Find where the given text appears and provide that cell's center as [x, y] coordinate. 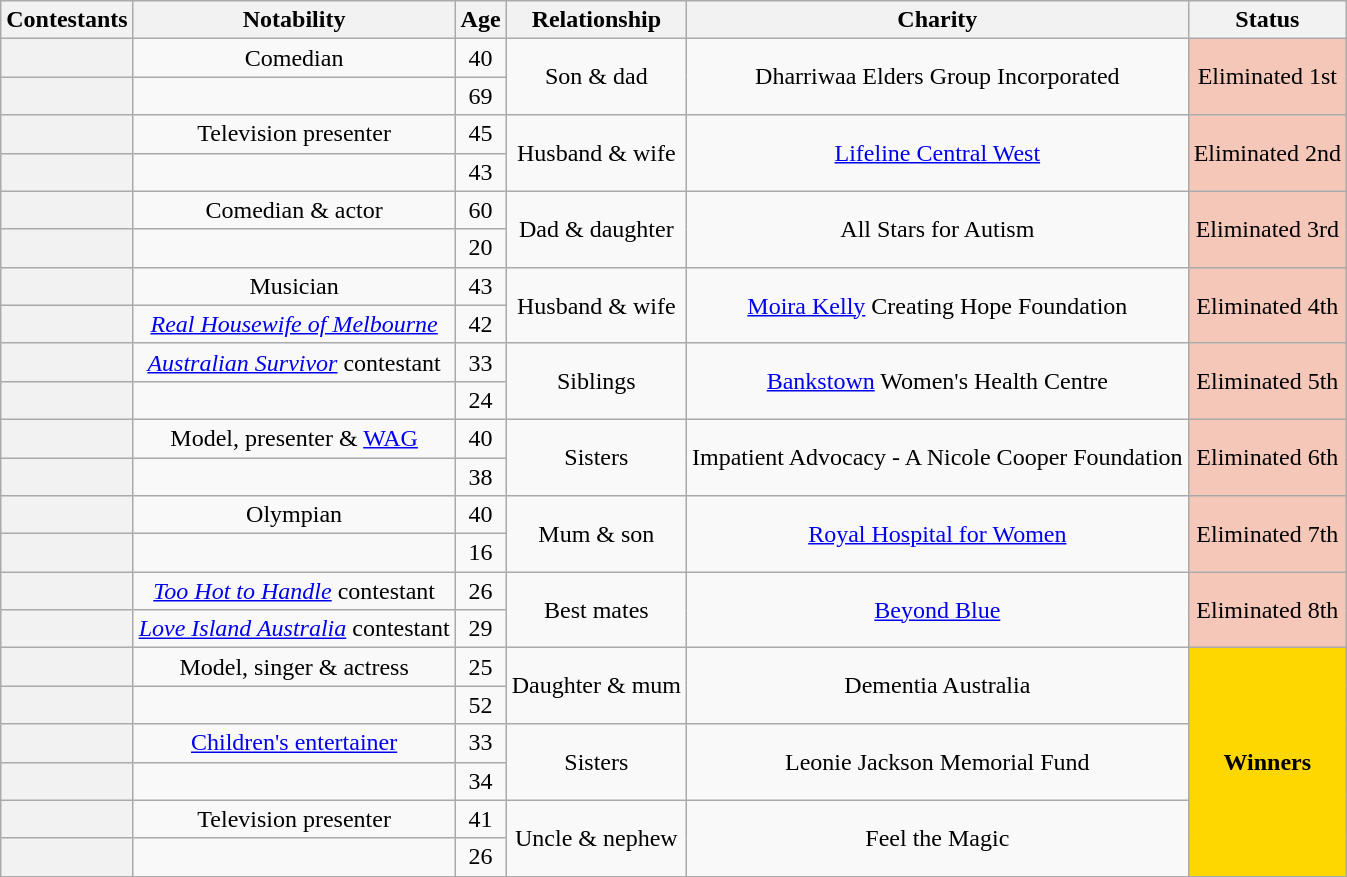
69 [480, 96]
Eliminated 8th [1267, 610]
Dad & daughter [596, 229]
29 [480, 629]
34 [480, 781]
Eliminated 2nd [1267, 153]
Notability [294, 20]
Bankstown Women's Health Centre [938, 381]
Lifeline Central West [938, 153]
Eliminated 5th [1267, 381]
Contestants [67, 20]
Model, singer & actress [294, 667]
25 [480, 667]
16 [480, 553]
Australian Survivor contestant [294, 362]
Olympian [294, 515]
Uncle & nephew [596, 838]
Eliminated 7th [1267, 534]
All Stars for Autism [938, 229]
Love Island Australia contestant [294, 629]
Impatient Advocacy - A Nicole Cooper Foundation [938, 457]
Model, presenter & WAG [294, 438]
Comedian [294, 58]
Beyond Blue [938, 610]
Leonie Jackson Memorial Fund [938, 762]
Feel the Magic [938, 838]
Dharriwaa Elders Group Incorporated [938, 77]
52 [480, 705]
Winners [1267, 762]
Son & dad [596, 77]
Daughter & mum [596, 686]
Comedian & actor [294, 210]
Children's entertainer [294, 743]
Best mates [596, 610]
Real Housewife of Melbourne [294, 324]
Eliminated 6th [1267, 457]
Royal Hospital for Women [938, 534]
Eliminated 1st [1267, 77]
Musician [294, 286]
Siblings [596, 381]
Too Hot to Handle contestant [294, 591]
24 [480, 400]
20 [480, 248]
Charity [938, 20]
Age [480, 20]
Relationship [596, 20]
41 [480, 819]
Status [1267, 20]
Moira Kelly Creating Hope Foundation [938, 305]
38 [480, 477]
Eliminated 4th [1267, 305]
Eliminated 3rd [1267, 229]
45 [480, 134]
Mum & son [596, 534]
60 [480, 210]
Dementia Australia [938, 686]
42 [480, 324]
